Locate the cell with the specified text and output its [x, y] center coordinate. 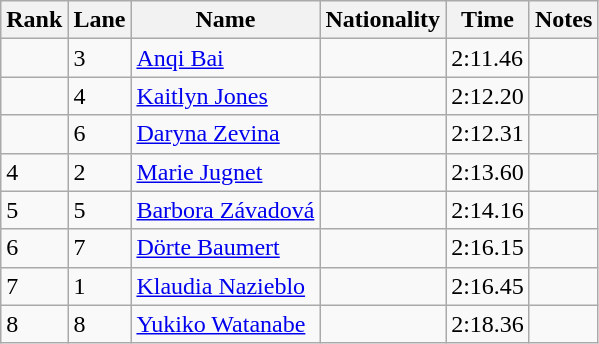
Rank [34, 20]
Time [488, 20]
Name [226, 20]
2:12.20 [488, 96]
Anqi Bai [226, 58]
2:16.15 [488, 248]
Yukiko Watanabe [226, 324]
3 [100, 58]
Notes [563, 20]
Nationality [383, 20]
2:12.31 [488, 134]
Lane [100, 20]
1 [100, 286]
2:11.46 [488, 58]
Marie Jugnet [226, 172]
2 [100, 172]
Barbora Závadová [226, 210]
2:18.36 [488, 324]
Kaitlyn Jones [226, 96]
2:16.45 [488, 286]
Klaudia Nazieblo [226, 286]
2:13.60 [488, 172]
2:14.16 [488, 210]
Dörte Baumert [226, 248]
Daryna Zevina [226, 134]
